Identify which cell holds the provided text, then report its [X, Y] central coordinate. 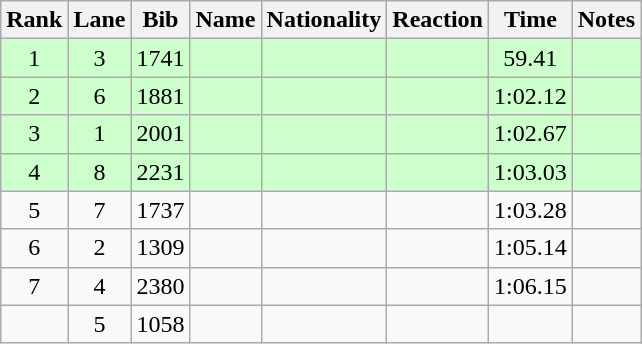
Rank [34, 20]
Notes [606, 20]
Reaction [438, 20]
59.41 [530, 58]
1881 [160, 96]
1309 [160, 248]
1737 [160, 210]
1741 [160, 58]
1:06.15 [530, 286]
1:03.03 [530, 172]
Nationality [324, 20]
8 [100, 172]
1058 [160, 324]
1:05.14 [530, 248]
Lane [100, 20]
Name [226, 20]
2001 [160, 134]
1:02.67 [530, 134]
Bib [160, 20]
1:03.28 [530, 210]
Time [530, 20]
2231 [160, 172]
1:02.12 [530, 96]
2380 [160, 286]
